Detect which cell encompasses the target text, then output its [X, Y] center coordinate. 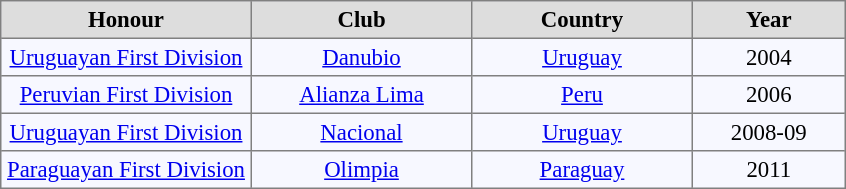
Alianza Lima [361, 95]
2008-09 [768, 132]
Olimpia [361, 170]
Honour [126, 20]
Danubio [361, 57]
Club [361, 20]
2004 [768, 57]
2006 [768, 95]
Nacional [361, 132]
Paraguayan First Division [126, 170]
Peru [582, 95]
Country [582, 20]
Peruvian First Division [126, 95]
Paraguay [582, 170]
Year [768, 20]
2011 [768, 170]
